Detect which cell encompasses the target text, then output its [x, y] center coordinate. 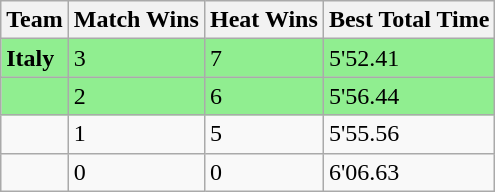
Team [35, 20]
6 [264, 96]
5'52.41 [409, 58]
2 [136, 96]
Best Total Time [409, 20]
Match Wins [136, 20]
6'06.63 [409, 172]
Heat Wins [264, 20]
3 [136, 58]
7 [264, 58]
5 [264, 134]
5'56.44 [409, 96]
Italy [35, 58]
5'55.56 [409, 134]
1 [136, 134]
